Return [X, Y] of the center of cell containing provided text 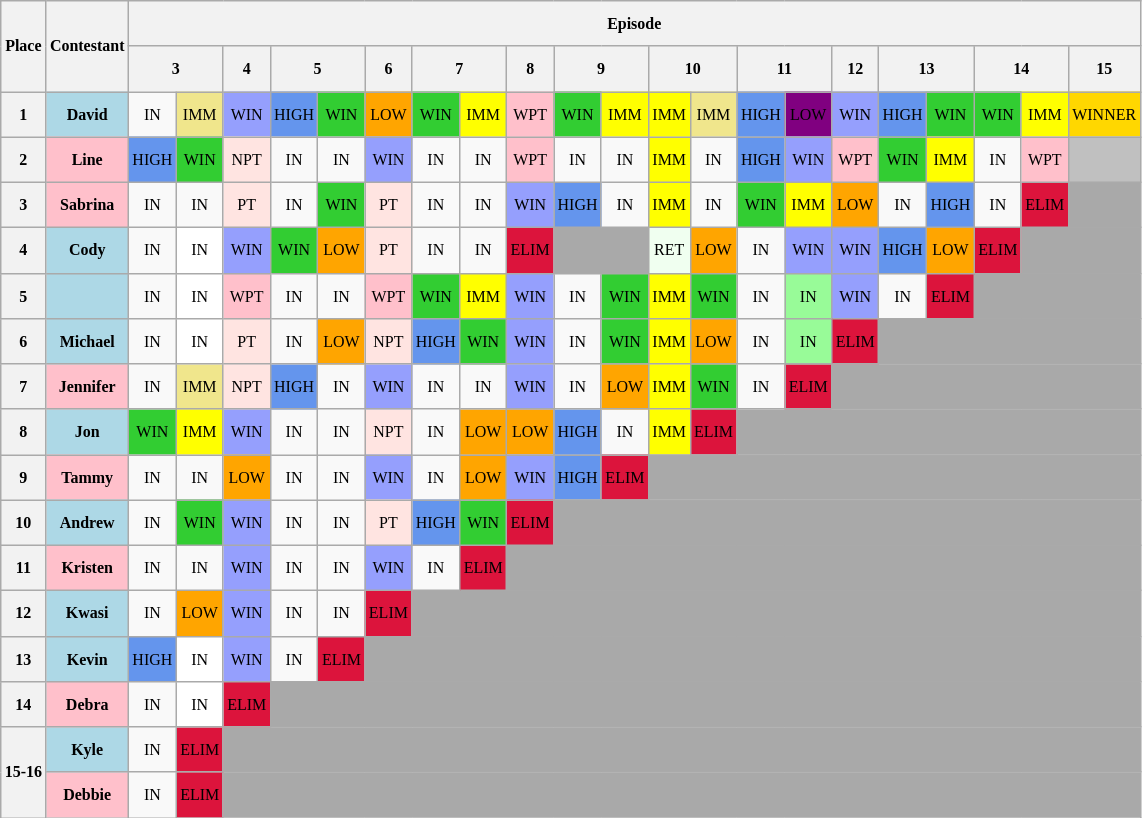
Line [87, 160]
Episode [634, 22]
RET [669, 250]
Jon [87, 432]
15 [1104, 68]
Place [24, 46]
Tammy [87, 476]
Kwasi [87, 612]
Contestant [87, 46]
WINNER [1104, 114]
Andrew [87, 522]
David [87, 114]
Debbie [87, 794]
Sabrina [87, 204]
Jennifer [87, 386]
Michael [87, 340]
Cody [87, 250]
Kyle [87, 748]
2 [24, 160]
Kristen [87, 568]
15-16 [24, 772]
Kevin [87, 658]
1 [24, 114]
Debra [87, 704]
